Capture the cell that displays the provided text and extract its [x, y] central coordinate. 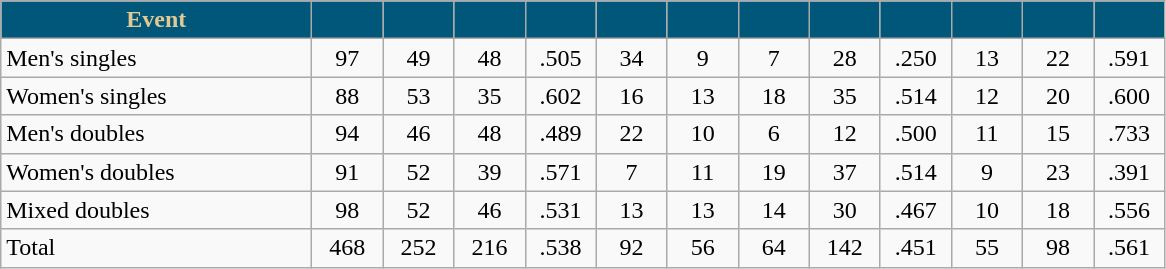
19 [774, 172]
97 [348, 58]
.556 [1130, 210]
.591 [1130, 58]
88 [348, 96]
216 [490, 248]
6 [774, 134]
Women's singles [156, 96]
.451 [916, 248]
64 [774, 248]
252 [418, 248]
.561 [1130, 248]
.489 [560, 134]
.505 [560, 58]
23 [1058, 172]
49 [418, 58]
Women's doubles [156, 172]
37 [844, 172]
.733 [1130, 134]
.571 [560, 172]
.391 [1130, 172]
16 [632, 96]
55 [986, 248]
15 [1058, 134]
.467 [916, 210]
91 [348, 172]
Mixed doubles [156, 210]
92 [632, 248]
Event [156, 20]
20 [1058, 96]
14 [774, 210]
.538 [560, 248]
.500 [916, 134]
53 [418, 96]
142 [844, 248]
Men's doubles [156, 134]
30 [844, 210]
39 [490, 172]
34 [632, 58]
.250 [916, 58]
468 [348, 248]
.531 [560, 210]
Men's singles [156, 58]
94 [348, 134]
56 [702, 248]
.602 [560, 96]
28 [844, 58]
Total [156, 248]
.600 [1130, 96]
